Detect which cell encompasses the target text, then output its (x, y) center coordinate. 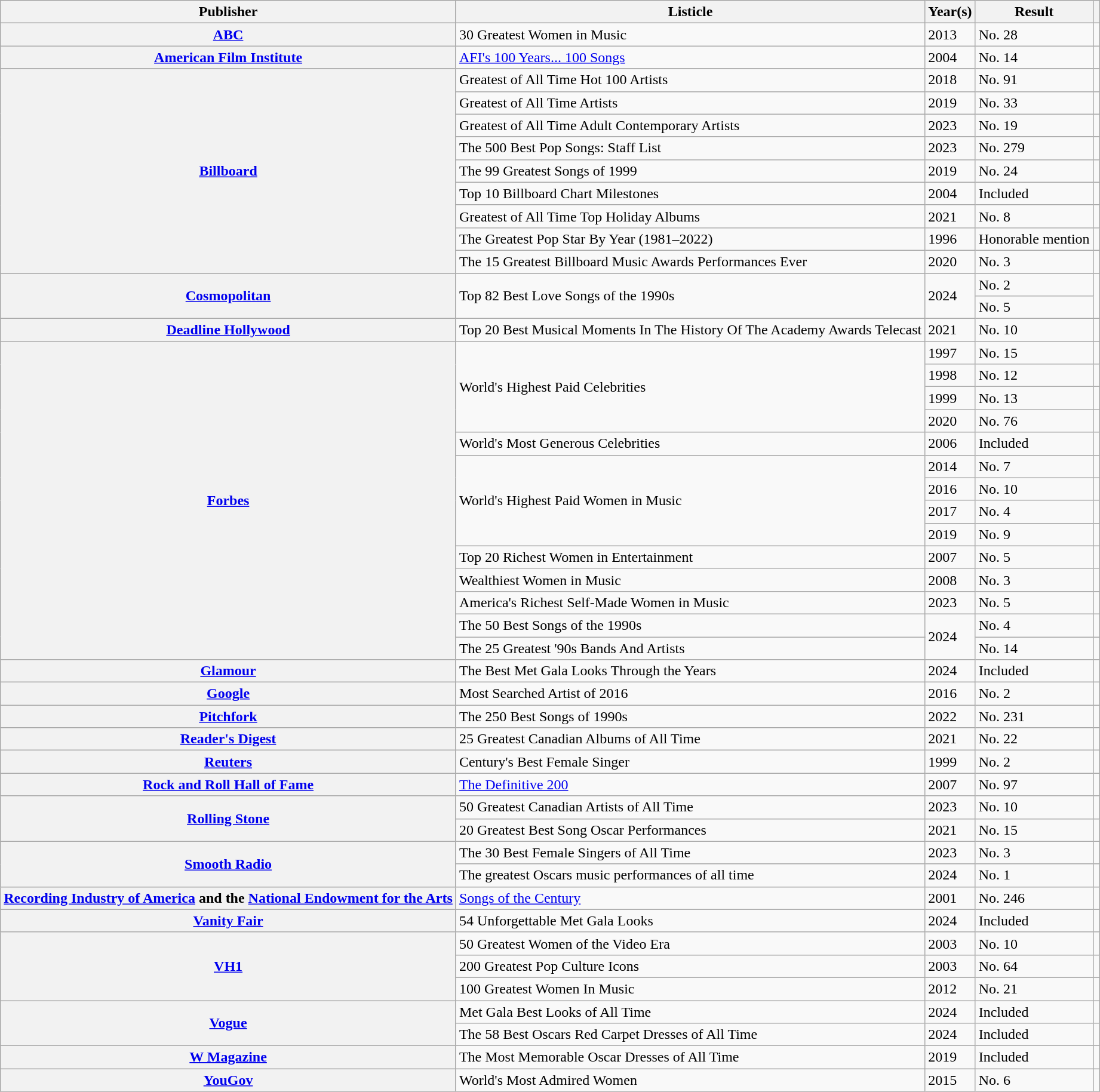
World's Highest Paid Celebrities (690, 387)
No. 6 (1034, 1080)
Deadline Hollywood (228, 330)
1998 (950, 376)
Greatest of All Time Adult Contemporary Artists (690, 125)
Rolling Stone (228, 819)
W Magazine (228, 1057)
Most Searched Artist of 2016 (690, 694)
No. 91 (1034, 80)
200 Greatest Pop Culture Icons (690, 966)
No. 19 (1034, 125)
2006 (950, 444)
The 15 Greatest Billboard Music Awards Performances Ever (690, 262)
1997 (950, 353)
World's Most Admired Women (690, 1080)
No. 279 (1034, 148)
1996 (950, 239)
Billboard (228, 171)
Honorable mention (1034, 239)
No. 9 (1034, 534)
The Definitive 200 (690, 785)
Rock and Roll Hall of Fame (228, 785)
YouGov (228, 1080)
2012 (950, 989)
Top 82 Best Love Songs of the 1990s (690, 296)
No. 33 (1034, 103)
2015 (950, 1080)
No. 28 (1034, 35)
ABC (228, 35)
25 Greatest Canadian Albums of All Time (690, 739)
Forbes (228, 500)
Greatest of All Time Hot 100 Artists (690, 80)
No. 64 (1034, 966)
American Film Institute (228, 57)
No. 76 (1034, 421)
Top 20 Best Musical Moments In The History Of The Academy Awards Telecast (690, 330)
Met Gala Best Looks of All Time (690, 1012)
World's Highest Paid Women in Music (690, 500)
54 Unforgettable Met Gala Looks (690, 921)
Recording Industry of America and the National Endowment for the Arts (228, 898)
The 250 Best Songs of 1990s (690, 716)
Greatest of All Time Artists (690, 103)
No. 21 (1034, 989)
No. 8 (1034, 216)
2001 (950, 898)
Top 10 Billboard Chart Milestones (690, 193)
The 25 Greatest '90s Bands And Artists (690, 648)
50 Greatest Canadian Artists of All Time (690, 807)
Year(s) (950, 12)
The 99 Greatest Songs of 1999 (690, 171)
2014 (950, 466)
Listicle (690, 12)
Songs of the Century (690, 898)
Google (228, 694)
Smooth Radio (228, 864)
Glamour (228, 671)
Reader's Digest (228, 739)
AFI's 100 Years... 100 Songs (690, 57)
The Most Memorable Oscar Dresses of All Time (690, 1057)
50 Greatest Women of the Video Era (690, 943)
2022 (950, 716)
Reuters (228, 762)
Top 20 Richest Women in Entertainment (690, 557)
The Best Met Gala Looks Through the Years (690, 671)
2017 (950, 512)
No. 97 (1034, 785)
America's Richest Self-Made Women in Music (690, 602)
Cosmopolitan (228, 296)
100 Greatest Women In Music (690, 989)
Result (1034, 12)
The greatest Oscars music performances of all time (690, 875)
No. 12 (1034, 376)
Century's Best Female Singer (690, 762)
2008 (950, 580)
The 30 Best Female Singers of All Time (690, 853)
Greatest of All Time Top Holiday Albums (690, 216)
The 50 Best Songs of the 1990s (690, 625)
The Greatest Pop Star By Year (1981–2022) (690, 239)
The 500 Best Pop Songs: Staff List (690, 148)
No. 13 (1034, 398)
No. 7 (1034, 466)
No. 24 (1034, 171)
No. 22 (1034, 739)
World's Most Generous Celebrities (690, 444)
Publisher (228, 12)
2018 (950, 80)
No. 1 (1034, 875)
Pitchfork (228, 716)
Wealthiest Women in Music (690, 580)
Vanity Fair (228, 921)
Vogue (228, 1023)
VH1 (228, 966)
No. 231 (1034, 716)
20 Greatest Best Song Oscar Performances (690, 830)
The 58 Best Oscars Red Carpet Dresses of All Time (690, 1035)
30 Greatest Women in Music (690, 35)
No. 246 (1034, 898)
2013 (950, 35)
